Search for the cell housing the specified text and yield its [X, Y] center coordinate. 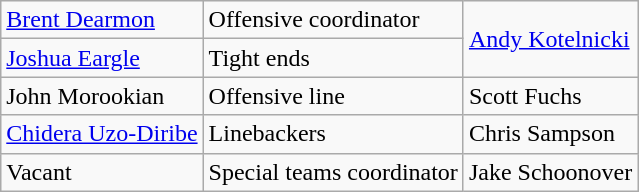
Chris Sampson [550, 134]
Scott Fuchs [550, 96]
Vacant [102, 172]
Tight ends [333, 58]
Andy Kotelnicki [550, 39]
Linebackers [333, 134]
Offensive line [333, 96]
John Morookian [102, 96]
Joshua Eargle [102, 58]
Brent Dearmon [102, 20]
Chidera Uzo-Diribe [102, 134]
Jake Schoonover [550, 172]
Offensive coordinator [333, 20]
Special teams coordinator [333, 172]
